Provide the (x, y) coordinate of the cell's center where the given text is located.  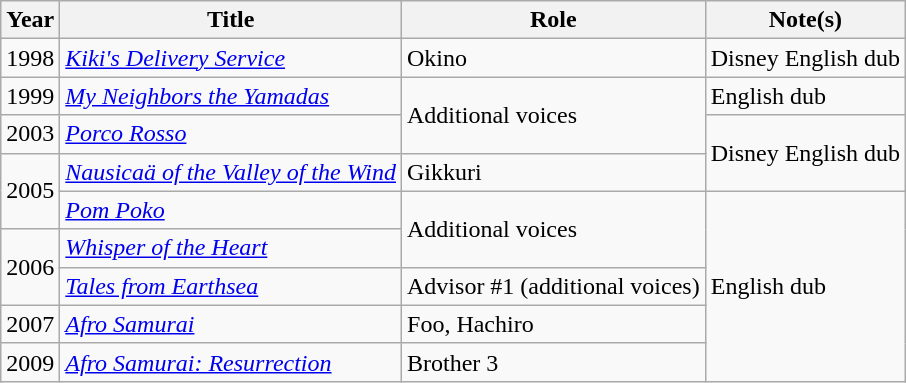
2007 (30, 324)
Advisor #1 (additional voices) (554, 286)
2009 (30, 362)
Brother 3 (554, 362)
2005 (30, 191)
Note(s) (805, 20)
Year (30, 20)
Whisper of the Heart (231, 248)
1998 (30, 58)
Afro Samurai: Resurrection (231, 362)
Afro Samurai (231, 324)
Porco Rosso (231, 134)
2003 (30, 134)
Title (231, 20)
Role (554, 20)
Foo, Hachiro (554, 324)
Pom Poko (231, 210)
Okino (554, 58)
2006 (30, 267)
1999 (30, 96)
Tales from Earthsea (231, 286)
Gikkuri (554, 172)
My Neighbors the Yamadas (231, 96)
Kiki's Delivery Service (231, 58)
Nausicaä of the Valley of the Wind (231, 172)
